For the text-containing cell, return its midpoint in (X, Y) coordinate format. 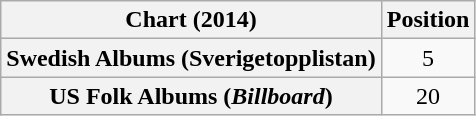
5 (428, 58)
US Folk Albums (Billboard) (191, 96)
Chart (2014) (191, 20)
Swedish Albums (Sverigetopplistan) (191, 58)
Position (428, 20)
20 (428, 96)
